Extract the [X, Y] coordinate from the center of the cell holding the provided text.  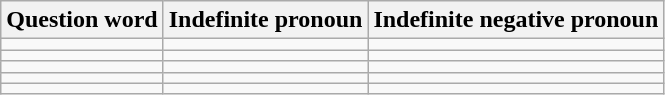
Question word [82, 20]
Indefinite negative pronoun [516, 20]
Indefinite pronoun [266, 20]
